From the cell containing the given text, extract its center point as (x, y) coordinate. 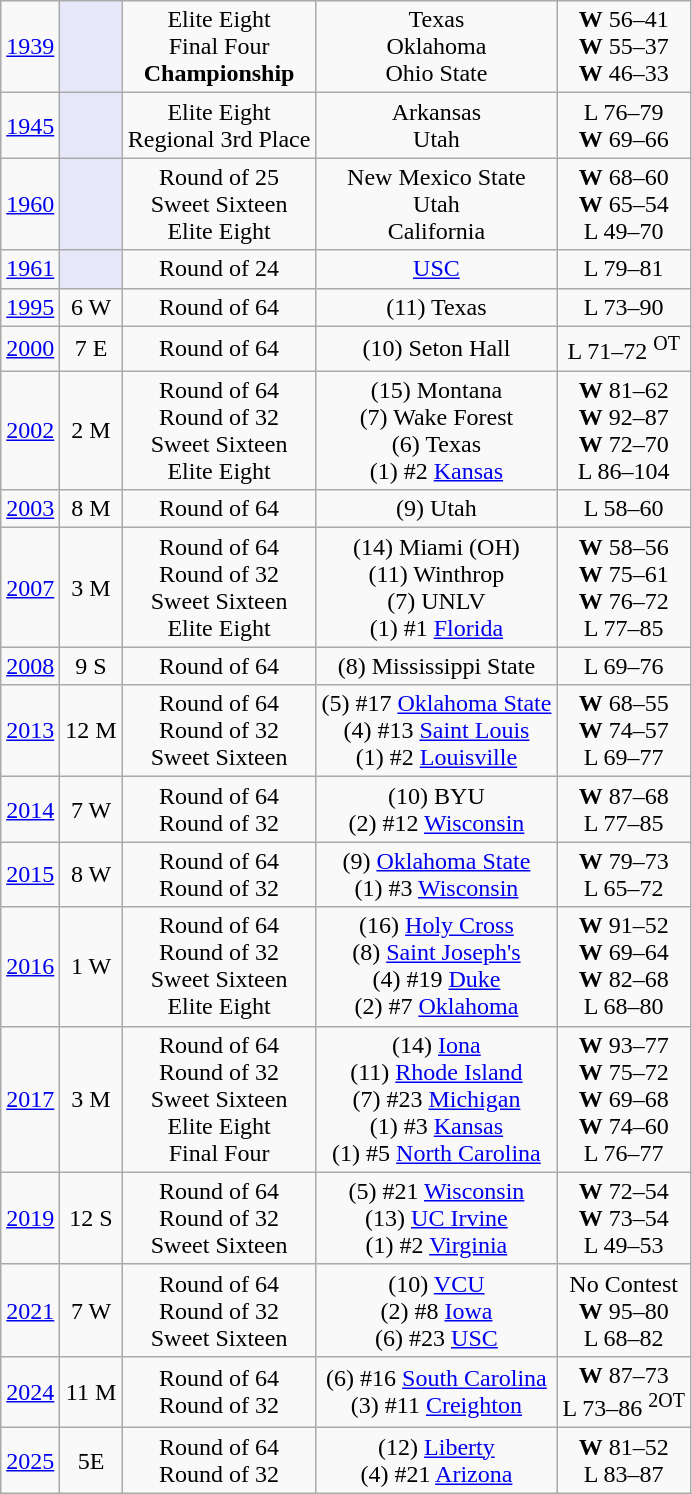
2003 (30, 509)
(5) #17 Oklahoma State(4) #13 Saint Louis(1) #2 Louisville (436, 731)
New Mexico StateUtahCalifornia (436, 204)
W 68–55W 74–57 L 69–77 (624, 731)
(11) Texas (436, 307)
(15) Montana (7) Wake Forest(6) Texas(1) #2 Kansas (436, 430)
Elite EightFinal FourChampionship (219, 47)
L 76–79W 69–66 (624, 126)
W 56–41W 55–37W 46–33 (624, 47)
2021 (30, 1310)
L 71–72 OT (624, 348)
L 79–81 (624, 269)
W 87–68L 77–85 (624, 810)
TexasOklahomaOhio State (436, 47)
8 W (91, 874)
(12) Liberty (4) #21 Arizona (436, 1460)
(5) #21 Wisconsin(13) UC Irvine (1) #2 Virginia (436, 1218)
9 S (91, 666)
2000 (30, 348)
W 81–52 L 83–87 (624, 1460)
Round of 25Sweet SixteenElite Eight (219, 204)
W 68–60W 65–54L 49–70 (624, 204)
(9) Utah (436, 509)
ArkansasUtah (436, 126)
(10) BYU(2) #12 Wisconsin (436, 810)
2002 (30, 430)
(6) #16 South Carolina(3) #11 Creighton (436, 1392)
2016 (30, 966)
W 79–73L 65–72 (624, 874)
6 W (91, 307)
12 S (91, 1218)
W 91–52W 69–64W 82–68L 68–80 (624, 966)
1960 (30, 204)
2019 (30, 1218)
7 E (91, 348)
2015 (30, 874)
L 58–60 (624, 509)
L 73–90 (624, 307)
12 M (91, 731)
USC (436, 269)
(14) Iona(11) Rhode Island(7) #23 Michigan(1) #3 Kansas (1) #5 North Carolina (436, 1099)
1 W (91, 966)
Round of 64Round of 32Sweet SixteenElite EightFinal Four (219, 1099)
2024 (30, 1392)
1939 (30, 47)
2025 (30, 1460)
(8) Mississippi State (436, 666)
2014 (30, 810)
(10) VCU(2) #8 Iowa (6) #23 USC (436, 1310)
W 87–73L 73–86 2OT (624, 1392)
2008 (30, 666)
(14) Miami (OH) (11) Winthrop (7) UNLV (1) #1 Florida (436, 588)
2007 (30, 588)
W 81–62W 92–87W 72–70L 86–104 (624, 430)
(10) Seton Hall (436, 348)
L 69–76 (624, 666)
1995 (30, 307)
W 72–54W 73–54L 49–53 (624, 1218)
2 M (91, 430)
5E (91, 1460)
(9) Oklahoma State(1) #3 Wisconsin (436, 874)
No ContestW 95–80L 68–82 (624, 1310)
2017 (30, 1099)
(16) Holy Cross(8) Saint Joseph's (4) #19 Duke (2) #7 Oklahoma (436, 966)
Round of 24 (219, 269)
11 M (91, 1392)
1945 (30, 126)
W 58–56W 75–61W 76–72L 77–85 (624, 588)
Round of 64Round of 32 Sweet Sixteen (219, 1218)
1961 (30, 269)
Elite EightRegional 3rd Place (219, 126)
2013 (30, 731)
W 93–77W 75–72W 69–68W 74–60L 76–77 (624, 1099)
8 M (91, 509)
